Capture the cell that displays the provided text and extract its [X, Y] central coordinate. 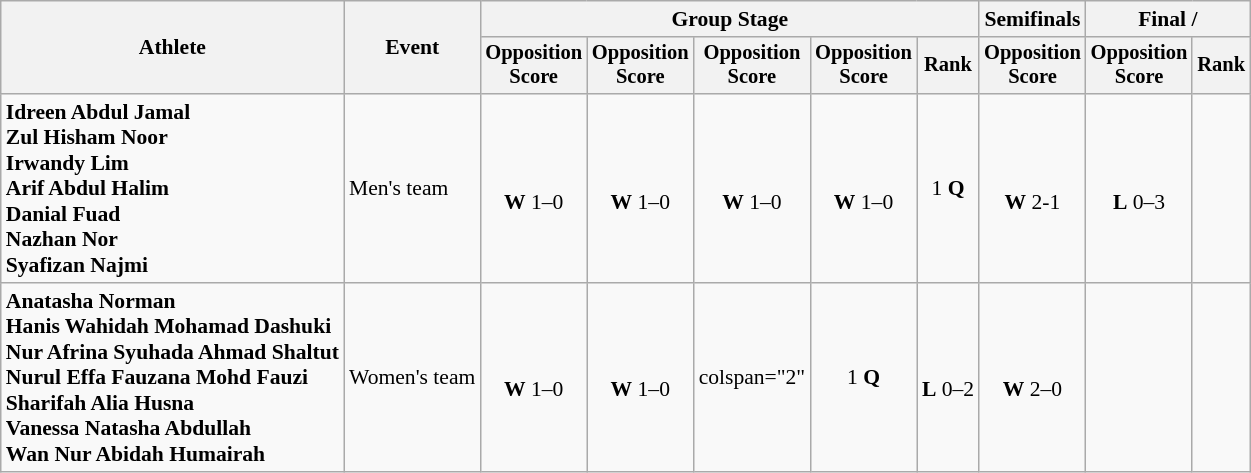
Men's team [412, 188]
Women's team [412, 378]
Idreen Abdul JamalZul Hisham NoorIrwandy LimArif Abdul HalimDanial FuadNazhan NorSyafizan Najmi [172, 188]
W 2–0 [1032, 378]
Semifinals [1032, 19]
Final / [1168, 19]
W 2-1 [1032, 188]
L 0–3 [1140, 188]
L 0–2 [948, 378]
Event [412, 48]
Group Stage [730, 19]
colspan="2" [752, 378]
Athlete [172, 48]
